From the cell containing the given text, extract its center point as (X, Y) coordinate. 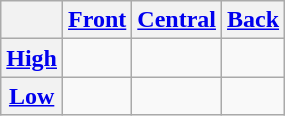
Front (98, 20)
Low (32, 96)
Central (177, 20)
High (32, 58)
Back (254, 20)
